Scan for the cell matching the given text and deliver its [x, y] coordinate at center. 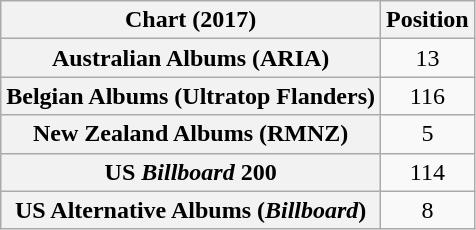
US Alternative Albums (Billboard) [191, 210]
Chart (2017) [191, 20]
US Billboard 200 [191, 172]
13 [428, 58]
Belgian Albums (Ultratop Flanders) [191, 96]
8 [428, 210]
5 [428, 134]
Position [428, 20]
116 [428, 96]
114 [428, 172]
New Zealand Albums (RMNZ) [191, 134]
Australian Albums (ARIA) [191, 58]
